Scan for the cell matching the given text and deliver its [x, y] coordinate at center. 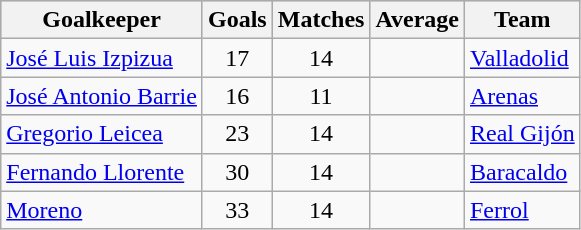
30 [237, 172]
Average [418, 20]
Goalkeeper [102, 20]
Real Gijón [522, 134]
33 [237, 210]
Gregorio Leicea [102, 134]
16 [237, 96]
23 [237, 134]
Valladolid [522, 58]
Matches [321, 20]
Moreno [102, 210]
Team [522, 20]
17 [237, 58]
Arenas [522, 96]
José Antonio Barrie [102, 96]
Baracaldo [522, 172]
Goals [237, 20]
José Luis Izpizua [102, 58]
11 [321, 96]
Ferrol [522, 210]
Fernando Llorente [102, 172]
